Find where the given text appears and provide that cell's center as (X, Y) coordinate. 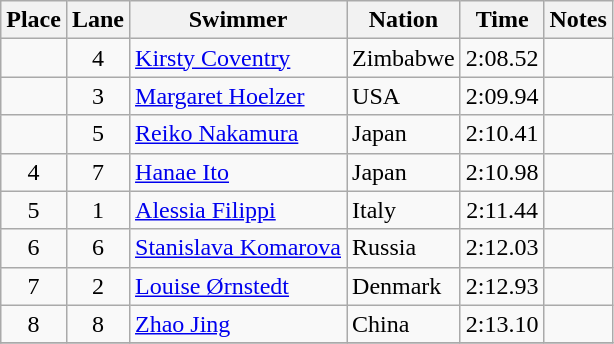
Russia (404, 248)
2:12.93 (502, 286)
Hanae Ito (238, 172)
Swimmer (238, 20)
3 (98, 96)
2:13.10 (502, 324)
Place (34, 20)
Kirsty Coventry (238, 58)
2 (98, 286)
Zhao Jing (238, 324)
Lane (98, 20)
Alessia Filippi (238, 210)
2:10.98 (502, 172)
Louise Ørnstedt (238, 286)
2:08.52 (502, 58)
Notes (578, 20)
2:11.44 (502, 210)
Nation (404, 20)
1 (98, 210)
USA (404, 96)
Time (502, 20)
2:12.03 (502, 248)
Margaret Hoelzer (238, 96)
Stanislava Komarova (238, 248)
2:09.94 (502, 96)
Zimbabwe (404, 58)
2:10.41 (502, 134)
China (404, 324)
Italy (404, 210)
Denmark (404, 286)
Reiko Nakamura (238, 134)
